Find where the given text appears and provide that cell's center as [x, y] coordinate. 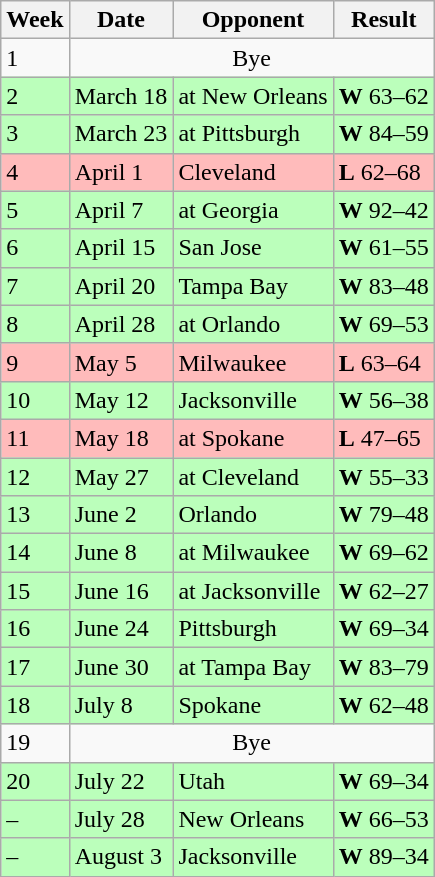
Orlando [253, 515]
at Milwaukee [253, 553]
San Jose [253, 248]
20 [35, 781]
W 61–55 [384, 248]
at Spokane [253, 438]
15 [35, 591]
June 24 [121, 629]
L 62–68 [384, 172]
9 [35, 362]
3 [35, 134]
Tampa Bay [253, 286]
2 [35, 96]
Opponent [253, 20]
19 [35, 743]
July 8 [121, 705]
at Cleveland [253, 477]
April 20 [121, 286]
W 69–62 [384, 553]
W 69–53 [384, 324]
at Orlando [253, 324]
at Tampa Bay [253, 667]
Week [35, 20]
W 63–62 [384, 96]
11 [35, 438]
May 18 [121, 438]
W 83–79 [384, 667]
June 2 [121, 515]
W 66–53 [384, 819]
W 92–42 [384, 210]
14 [35, 553]
June 8 [121, 553]
April 15 [121, 248]
17 [35, 667]
June 30 [121, 667]
W 62–27 [384, 591]
June 16 [121, 591]
12 [35, 477]
at Jacksonville [253, 591]
L 47–65 [384, 438]
W 79–48 [384, 515]
4 [35, 172]
May 5 [121, 362]
L 63–64 [384, 362]
16 [35, 629]
July 28 [121, 819]
8 [35, 324]
5 [35, 210]
August 3 [121, 857]
W 55–33 [384, 477]
W 84–59 [384, 134]
at Pittsburgh [253, 134]
1 [35, 58]
Result [384, 20]
Spokane [253, 705]
July 22 [121, 781]
Pittsburgh [253, 629]
W 83–48 [384, 286]
6 [35, 248]
March 23 [121, 134]
May 27 [121, 477]
April 1 [121, 172]
Date [121, 20]
New Orleans [253, 819]
Utah [253, 781]
W 62–48 [384, 705]
18 [35, 705]
at New Orleans [253, 96]
May 12 [121, 400]
Cleveland [253, 172]
10 [35, 400]
7 [35, 286]
April 28 [121, 324]
Milwaukee [253, 362]
March 18 [121, 96]
W 89–34 [384, 857]
at Georgia [253, 210]
13 [35, 515]
April 7 [121, 210]
W 56–38 [384, 400]
